Extract the (x, y) coordinate from the center of the cell holding the provided text.  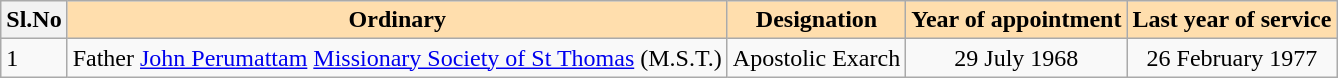
Last year of service (1232, 20)
Apostolic Exarch (816, 58)
26 February 1977 (1232, 58)
Sl.No (34, 20)
Father John Perumattam Missionary Society of St Thomas (M.S.T.) (397, 58)
Designation (816, 20)
1 (34, 58)
Year of appointment (1016, 20)
Ordinary (397, 20)
29 July 1968 (1016, 58)
